Pinpoint the cell where the given text exists, returning its (X, Y) midpoint coordinate. 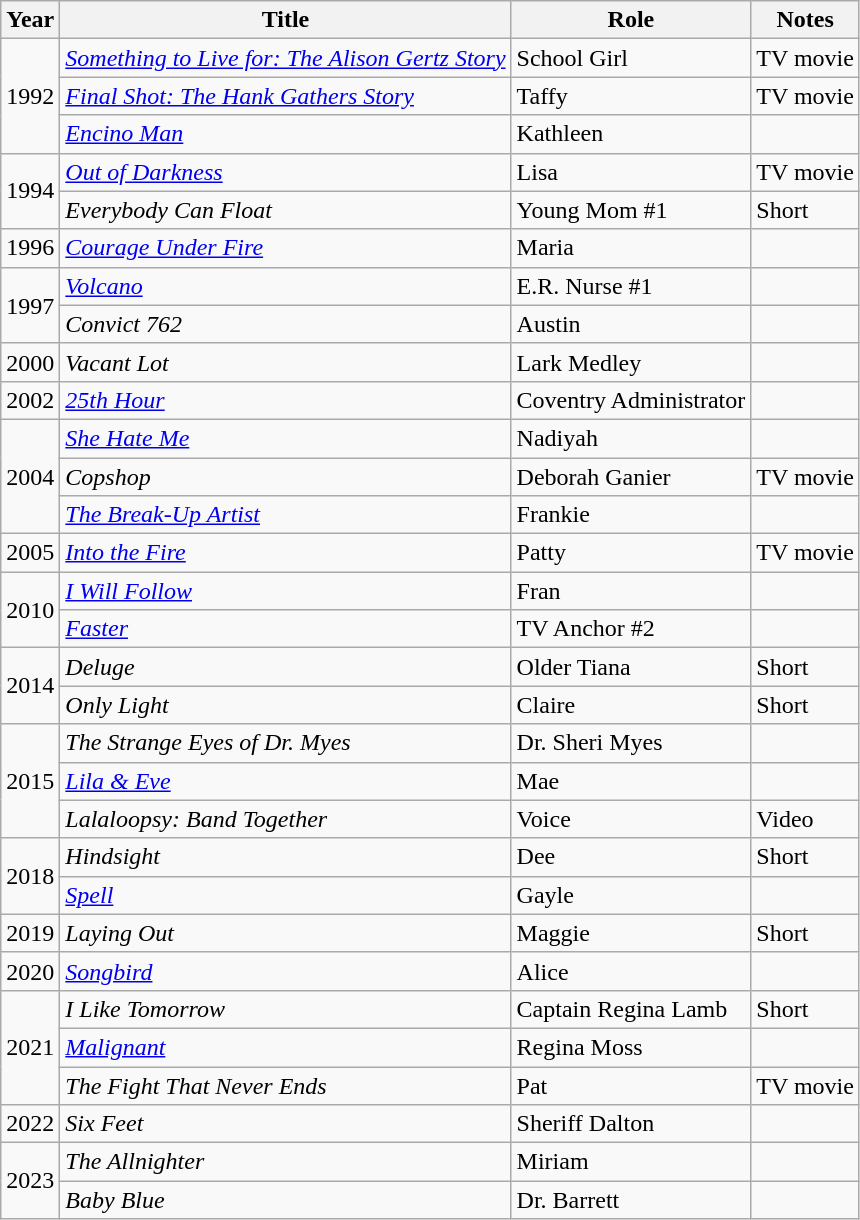
Role (631, 20)
2021 (30, 1047)
Vacant Lot (286, 362)
Fran (631, 591)
2019 (30, 933)
1994 (30, 191)
2005 (30, 553)
Claire (631, 705)
2022 (30, 1124)
The Allnighter (286, 1162)
2018 (30, 876)
Year (30, 20)
Copshop (286, 477)
She Hate Me (286, 438)
School Girl (631, 58)
Malignant (286, 1047)
2004 (30, 476)
Hindsight (286, 857)
Captain Regina Lamb (631, 1009)
Encino Man (286, 134)
I Like Tomorrow (286, 1009)
Austin (631, 324)
Deluge (286, 667)
Six Feet (286, 1124)
Lark Medley (631, 362)
2023 (30, 1181)
Young Mom #1 (631, 210)
Everybody Can Float (286, 210)
Kathleen (631, 134)
Mae (631, 781)
Video (806, 819)
Voice (631, 819)
Older Tiana (631, 667)
Lila & Eve (286, 781)
Courage Under Fire (286, 248)
Final Shot: The Hank Gathers Story (286, 96)
2015 (30, 781)
2014 (30, 686)
E.R. Nurse #1 (631, 286)
The Break-Up Artist (286, 515)
1992 (30, 96)
2010 (30, 610)
Frankie (631, 515)
Out of Darkness (286, 172)
Patty (631, 553)
Gayle (631, 895)
Spell (286, 895)
Nadiyah (631, 438)
The Fight That Never Ends (286, 1085)
25th Hour (286, 400)
Dr. Barrett (631, 1200)
Sheriff Dalton (631, 1124)
Faster (286, 629)
Lisa (631, 172)
TV Anchor #2 (631, 629)
2000 (30, 362)
Laying Out (286, 933)
Maria (631, 248)
1996 (30, 248)
Regina Moss (631, 1047)
Dee (631, 857)
Maggie (631, 933)
Pat (631, 1085)
Volcano (286, 286)
Deborah Ganier (631, 477)
1997 (30, 305)
Lalaloopsy: Band Together (286, 819)
2020 (30, 971)
Songbird (286, 971)
Into the Fire (286, 553)
Baby Blue (286, 1200)
Notes (806, 20)
2002 (30, 400)
Alice (631, 971)
Only Light (286, 705)
I Will Follow (286, 591)
Coventry Administrator (631, 400)
Something to Live for: The Alison Gertz Story (286, 58)
Miriam (631, 1162)
Title (286, 20)
Convict 762 (286, 324)
The Strange Eyes of Dr. Myes (286, 743)
Dr. Sheri Myes (631, 743)
Taffy (631, 96)
